Pinpoint the cell where the given text exists, returning its (X, Y) midpoint coordinate. 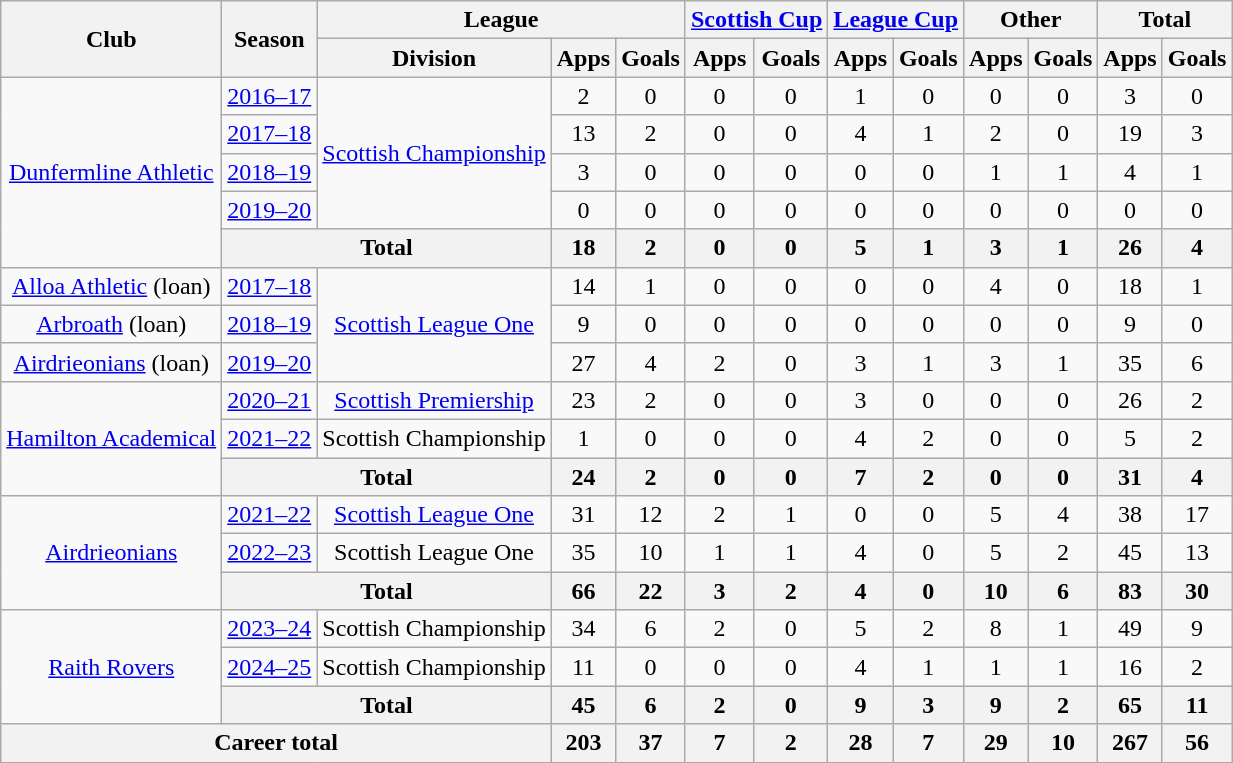
Airdrieonians (loan) (112, 362)
30 (1197, 591)
Season (270, 39)
Scottish Cup (756, 20)
League Cup (896, 20)
83 (1130, 591)
League (502, 20)
23 (583, 400)
8 (996, 629)
12 (651, 515)
49 (1130, 629)
22 (651, 591)
19 (1130, 134)
267 (1130, 743)
Other (1031, 20)
Division (434, 58)
Airdrieonians (112, 553)
16 (1130, 667)
27 (583, 362)
14 (583, 286)
2020–21 (270, 400)
Career total (276, 743)
66 (583, 591)
Raith Rovers (112, 667)
24 (583, 477)
Alloa Athletic (loan) (112, 286)
Club (112, 39)
65 (1130, 705)
Hamilton Academical (112, 438)
38 (1130, 515)
Scottish Premiership (434, 400)
2024–25 (270, 667)
Dunfermline Athletic (112, 172)
37 (651, 743)
2022–23 (270, 553)
203 (583, 743)
17 (1197, 515)
2023–24 (270, 629)
56 (1197, 743)
28 (860, 743)
Arbroath (loan) (112, 324)
29 (996, 743)
34 (583, 629)
2016–17 (270, 96)
